From the cell containing the given text, extract its center point as (x, y) coordinate. 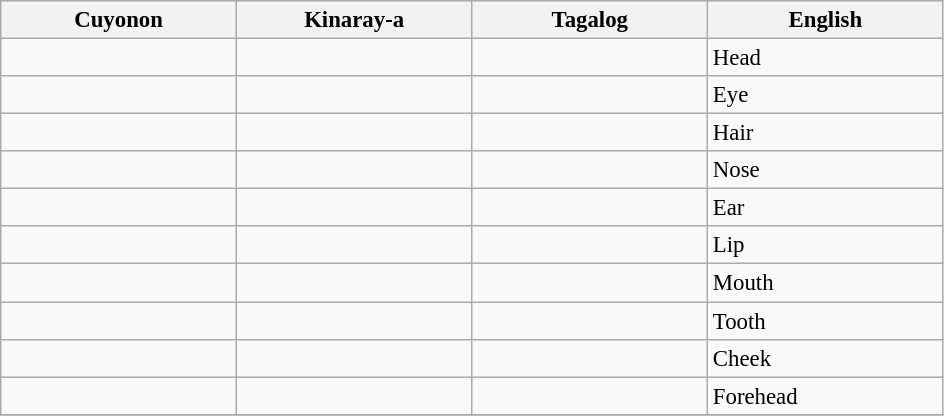
Tagalog (590, 20)
Kinaray-a (354, 20)
Cuyonon (119, 20)
Forehead (826, 396)
Nose (826, 170)
Head (826, 58)
Cheek (826, 358)
Hair (826, 133)
Eye (826, 95)
Lip (826, 245)
English (826, 20)
Mouth (826, 283)
Tooth (826, 321)
Ear (826, 208)
